Scan for the cell matching the given text and deliver its (X, Y) coordinate at center. 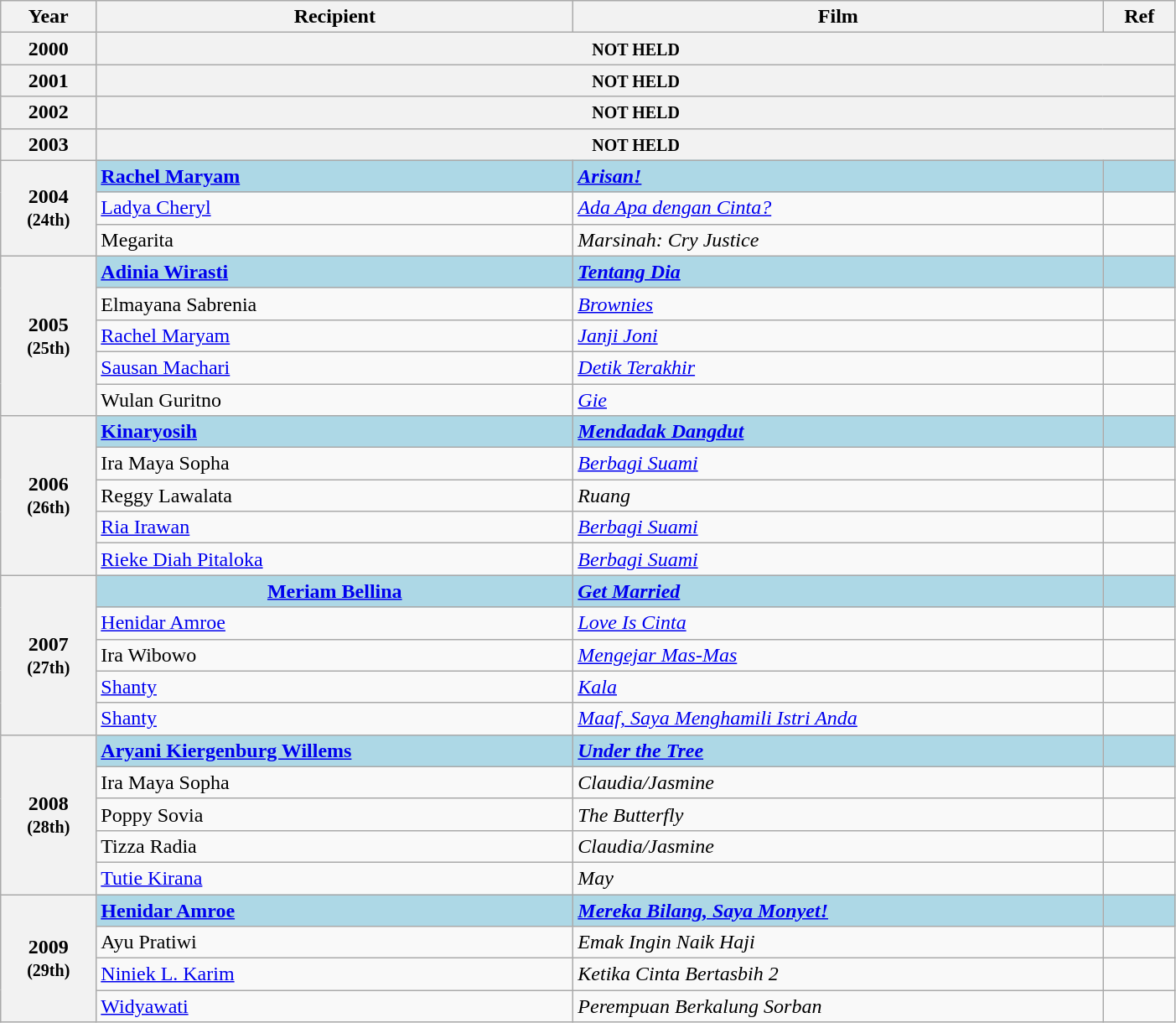
Marsinah: Cry Justice (838, 240)
Ria Irawan (335, 527)
Under the Tree (838, 750)
2005(25th) (49, 335)
Get Married (838, 591)
Megarita (335, 240)
Tentang Dia (838, 272)
2000 (49, 49)
Film (838, 17)
Ira Wibowo (335, 655)
2003 (49, 144)
May (838, 878)
Rieke Diah Pitaloka (335, 559)
2007(27th) (49, 655)
Ada Apa dengan Cinta? (838, 208)
2002 (49, 112)
2006(26th) (49, 496)
2004(24th) (49, 208)
Year (49, 17)
Widyawati (335, 1006)
Gie (838, 400)
Ladya Cheryl (335, 208)
Niniek L. Karim (335, 974)
Wulan Guritno (335, 400)
Elmayana Sabrenia (335, 304)
Mereka Bilang, Saya Monyet! (838, 910)
Tizza Radia (335, 846)
Reggy Lawalata (335, 496)
Love Is Cinta (838, 623)
2001 (49, 80)
Brownies (838, 304)
Poppy Sovia (335, 814)
Arisan! (838, 176)
Emak Ingin Naik Haji (838, 943)
Perempuan Berkalung Sorban (838, 1006)
The Butterfly (838, 814)
Kinaryosih (335, 432)
Ref (1139, 17)
Ayu Pratiwi (335, 943)
Ketika Cinta Bertasbih 2 (838, 974)
Janji Joni (838, 335)
Meriam Bellina (335, 591)
Aryani Kiergenburg Willems (335, 750)
Detik Terakhir (838, 367)
Maaf, Saya Menghamili Istri Anda (838, 719)
Mendadak Dangdut (838, 432)
Recipient (335, 17)
2009(29th) (49, 958)
Kala (838, 687)
Mengejar Mas-Mas (838, 655)
Tutie Kirana (335, 878)
Ruang (838, 496)
Adinia Wirasti (335, 272)
Sausan Machari (335, 367)
2008(28th) (49, 814)
